Scan for the cell matching the given text and deliver its [X, Y] coordinate at center. 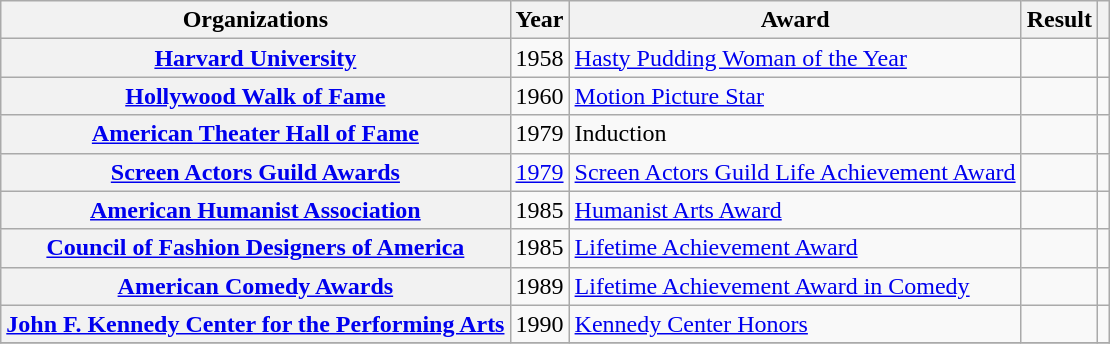
Lifetime Achievement Award [795, 248]
1960 [540, 96]
Harvard University [256, 58]
Council of Fashion Designers of America [256, 248]
American Theater Hall of Fame [256, 134]
Humanist Arts Award [795, 210]
Award [795, 20]
Induction [795, 134]
Screen Actors Guild Life Achievement Award [795, 172]
American Comedy Awards [256, 286]
1958 [540, 58]
American Humanist Association [256, 210]
Hasty Pudding Woman of the Year [795, 58]
Screen Actors Guild Awards [256, 172]
1990 [540, 324]
Hollywood Walk of Fame [256, 96]
Lifetime Achievement Award in Comedy [795, 286]
1989 [540, 286]
Result [1059, 20]
Year [540, 20]
John F. Kennedy Center for the Performing Arts [256, 324]
Organizations [256, 20]
Kennedy Center Honors [795, 324]
Motion Picture Star [795, 96]
